Return (X, Y) of the center of cell containing provided text 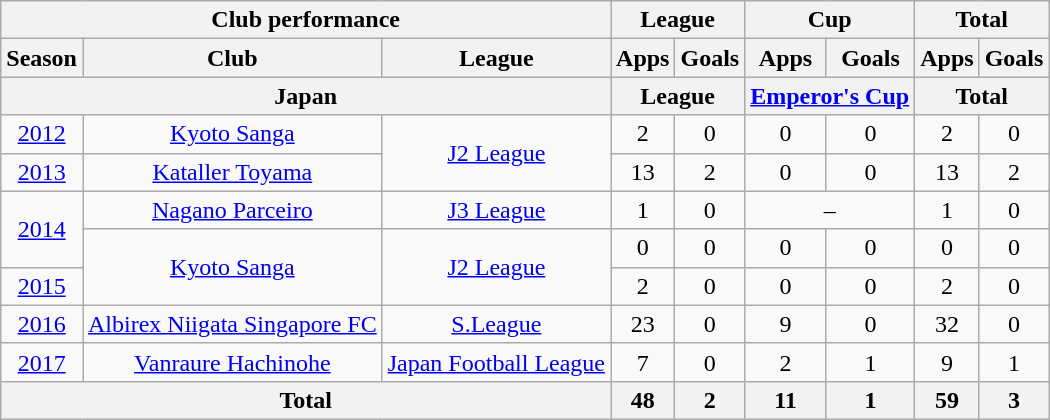
3 (1014, 400)
Nagano Parceiro (232, 210)
Japan Football League (496, 362)
32 (947, 324)
Season (42, 58)
Vanraure Hachinohe (232, 362)
J3 League (496, 210)
2012 (42, 134)
23 (643, 324)
2017 (42, 362)
S.League (496, 324)
Kataller Toyama (232, 172)
2015 (42, 286)
7 (643, 362)
11 (786, 400)
Club performance (306, 20)
Cup (830, 20)
2016 (42, 324)
59 (947, 400)
Japan (306, 96)
Club (232, 58)
Emperor's Cup (830, 96)
48 (643, 400)
Albirex Niigata Singapore FC (232, 324)
2014 (42, 229)
– (830, 210)
2013 (42, 172)
